Search for the cell housing the specified text and yield its (x, y) center coordinate. 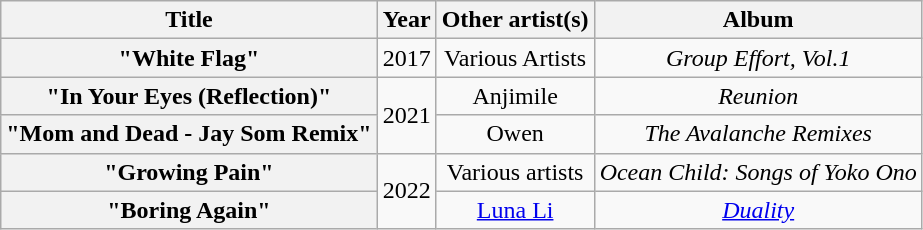
Owen (515, 134)
"Boring Again" (189, 210)
Group Effort, Vol.1 (758, 58)
"Mom and Dead - Jay Som Remix" (189, 134)
Album (758, 20)
Luna Li (515, 210)
2017 (406, 58)
Title (189, 20)
"In Your Eyes (Reflection)" (189, 96)
The Avalanche Remixes (758, 134)
Ocean Child: Songs of Yoko Ono (758, 172)
2021 (406, 115)
Reunion (758, 96)
"White Flag" (189, 58)
"Growing Pain" (189, 172)
Duality (758, 210)
Other artist(s) (515, 20)
Various Artists (515, 58)
Various artists (515, 172)
Year (406, 20)
Anjimile (515, 96)
2022 (406, 191)
